Return [X, Y] of the center of cell containing provided text 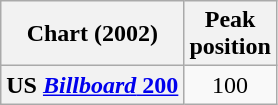
Peakposition [230, 34]
Chart (2002) [92, 34]
100 [230, 85]
US Billboard 200 [92, 85]
